Identify which cell holds the provided text, then report its (X, Y) central coordinate. 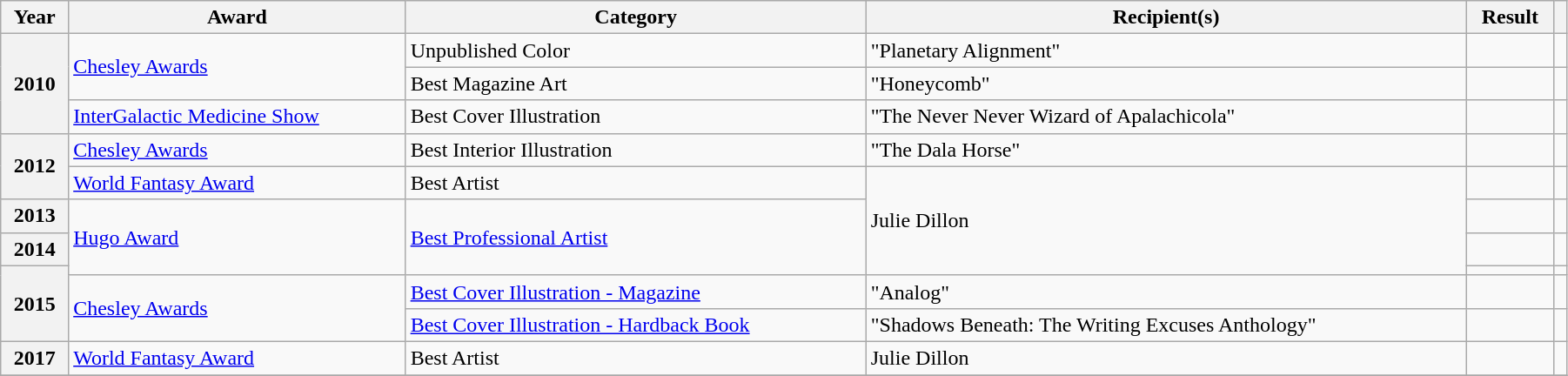
2017 (35, 358)
Recipient(s) (1166, 17)
2010 (35, 84)
"The Never Never Wizard of Apalachicola" (1166, 117)
Best Cover Illustration (635, 117)
"Shadows Beneath: The Writing Excuses Anthology" (1166, 325)
Best Interior Illustration (635, 150)
2015 (35, 303)
Category (635, 17)
2014 (35, 249)
Year (35, 17)
"Analog" (1166, 292)
"The Dala Horse" (1166, 150)
2013 (35, 216)
InterGalactic Medicine Show (237, 117)
Best Cover Illustration - Hardback Book (635, 325)
Best Professional Artist (635, 237)
Best Cover Illustration - Magazine (635, 292)
Award (237, 17)
Hugo Award (237, 237)
Unpublished Color (635, 50)
2012 (35, 166)
"Honeycomb" (1166, 84)
"Planetary Alignment" (1166, 50)
Result (1511, 17)
Best Magazine Art (635, 84)
